Search for the cell housing the specified text and yield its (x, y) center coordinate. 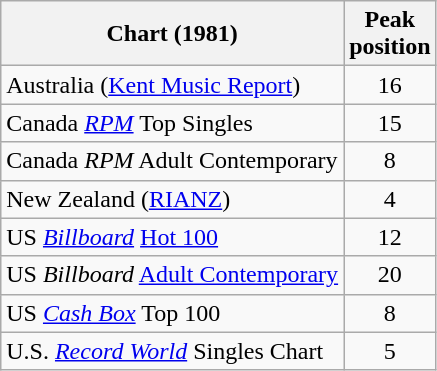
Canada RPM Adult Contemporary (172, 161)
5 (390, 351)
12 (390, 237)
Peakposition (390, 34)
U.S. Record World Singles Chart (172, 351)
16 (390, 85)
15 (390, 123)
Chart (1981) (172, 34)
20 (390, 275)
US Billboard Adult Contemporary (172, 275)
US Cash Box Top 100 (172, 313)
4 (390, 199)
Australia (Kent Music Report) (172, 85)
US Billboard Hot 100 (172, 237)
Canada RPM Top Singles (172, 123)
New Zealand (RIANZ) (172, 199)
